Output the (x, y) coordinate of the center of the cell containing the given text.  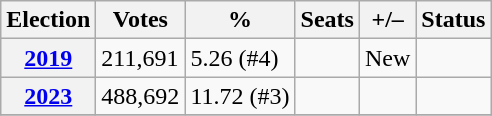
+/– (387, 20)
Election (48, 20)
211,691 (140, 58)
11.72 (#3) (240, 96)
New (387, 58)
488,692 (140, 96)
2023 (48, 96)
2019 (48, 58)
Status (454, 20)
Votes (140, 20)
5.26 (#4) (240, 58)
Seats (327, 20)
% (240, 20)
